Identify which cell holds the provided text, then report its [X, Y] central coordinate. 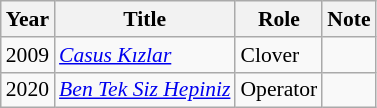
Year [28, 19]
Title [144, 19]
Ben Tek Siz Hepiniz [144, 90]
Operator [278, 90]
Casus Kızlar [144, 55]
Note [348, 19]
2009 [28, 55]
Clover [278, 55]
2020 [28, 90]
Role [278, 19]
